Detect which cell encompasses the target text, then output its [x, y] center coordinate. 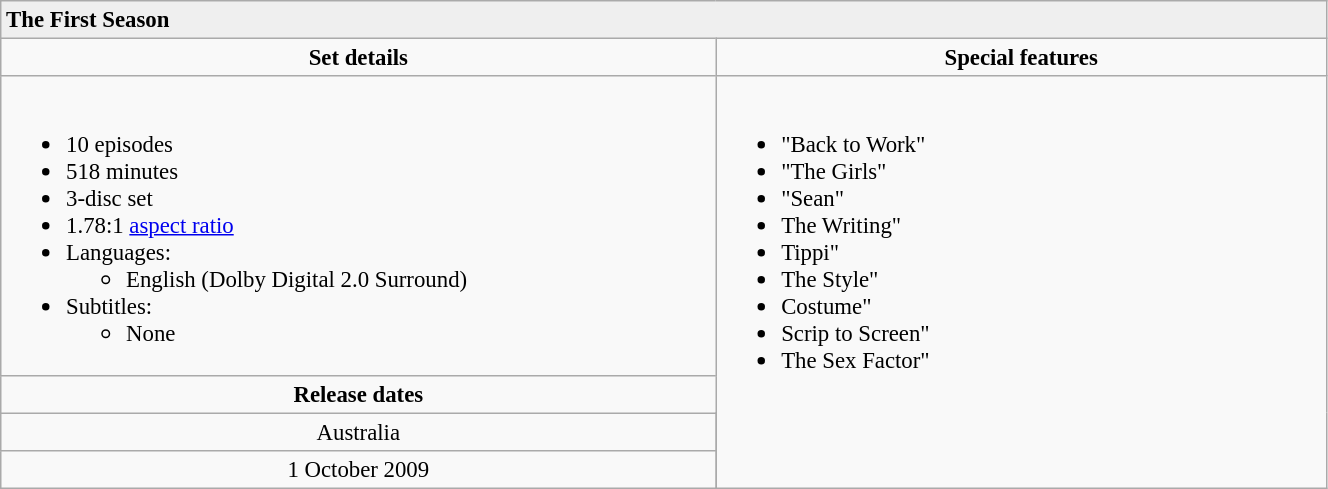
"Back to Work""The Girls""Sean"The Writing"Tippi"The Style"Costume"Scrip to Screen"The Sex Factor" [1022, 282]
10 episodes518 minutes3-disc set1.78:1 aspect ratioLanguages:English (Dolby Digital 2.0 Surround)Subtitles:None [358, 226]
1 October 2009 [358, 469]
The First Season [664, 20]
Special features [1022, 58]
Australia [358, 432]
Set details [358, 58]
Release dates [358, 394]
